From the cell containing the given text, extract its center point as (X, Y) coordinate. 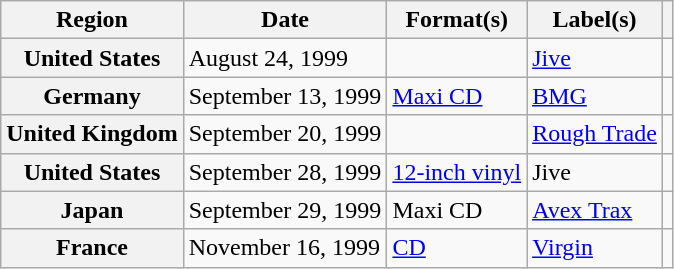
CD (457, 248)
Region (92, 20)
Date (285, 20)
12-inch vinyl (457, 172)
September 28, 1999 (285, 172)
September 20, 1999 (285, 134)
November 16, 1999 (285, 248)
United Kingdom (92, 134)
Format(s) (457, 20)
September 29, 1999 (285, 210)
Rough Trade (595, 134)
France (92, 248)
Label(s) (595, 20)
Avex Trax (595, 210)
August 24, 1999 (285, 58)
September 13, 1999 (285, 96)
Germany (92, 96)
Virgin (595, 248)
Japan (92, 210)
BMG (595, 96)
